For the text-containing cell, return its midpoint in (x, y) coordinate format. 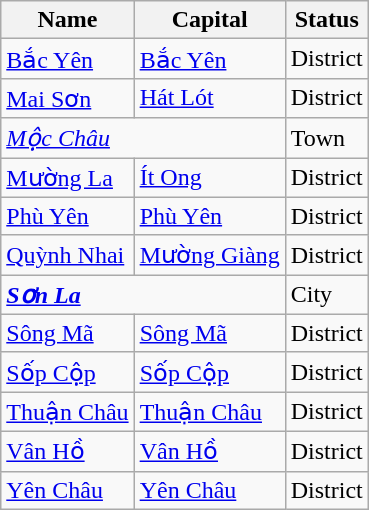
Capital (210, 20)
Town (326, 138)
City (326, 295)
Status (326, 20)
Hát Lót (210, 98)
Sơn La (143, 295)
Ít Ong (210, 178)
Quỳnh Nhai (68, 255)
Mai Sơn (68, 98)
Name (68, 20)
Mường Giàng (210, 255)
Mường La (68, 178)
Mộc Châu (143, 138)
